Capture the cell that displays the provided text and extract its [X, Y] central coordinate. 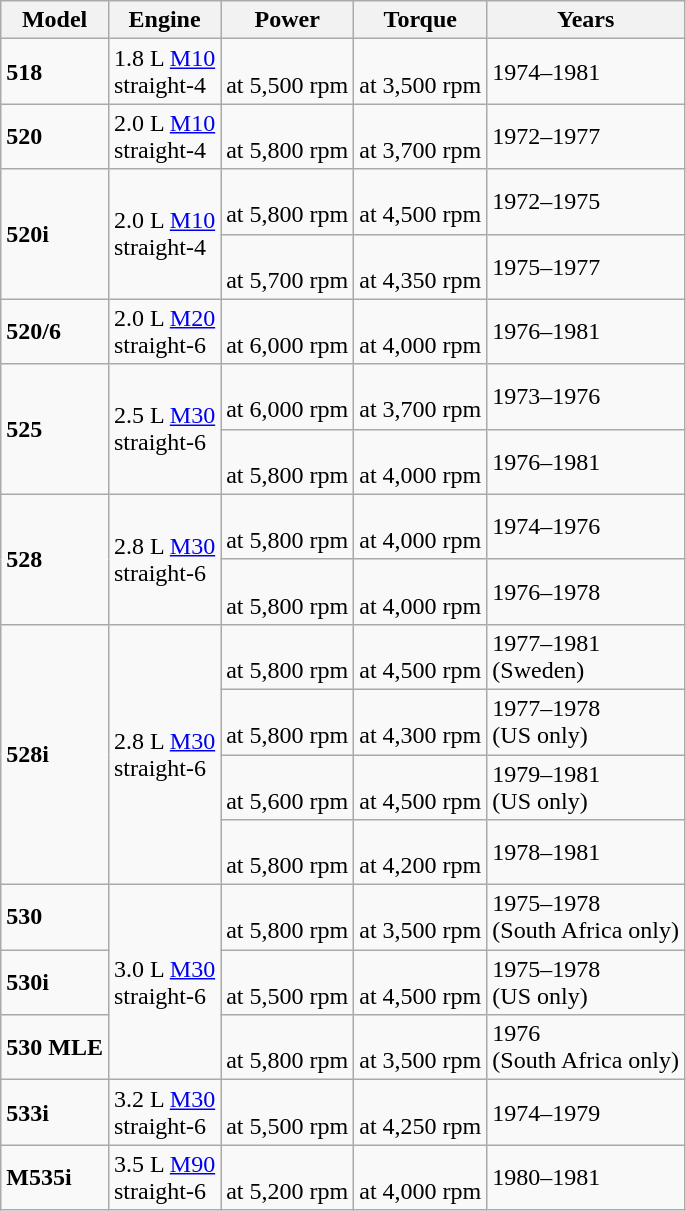
at 4,200 rpm [420, 852]
at 5,700 rpm [288, 266]
at 4,300 rpm [420, 722]
1972–1975 [586, 202]
Years [586, 20]
1974–1976 [586, 526]
at 4,350 rpm [420, 266]
1975–1978 (South Africa only) [586, 918]
530 [55, 918]
3.2 L M30 straight-6 [164, 1112]
520i [55, 234]
518 [55, 72]
at 5,600 rpm [288, 786]
520/6 [55, 332]
at 4,250 rpm [420, 1112]
1978–1981 [586, 852]
1974–1981 [586, 72]
525 [55, 429]
530i [55, 982]
1980–1981 [586, 1178]
1975–1978 (US only) [586, 982]
2.0 L M20 straight-6 [164, 332]
Engine [164, 20]
1972–1977 [586, 136]
Model [55, 20]
1973–1976 [586, 396]
1977–1981 (Sweden) [586, 656]
Power [288, 20]
528 [55, 559]
1976 (South Africa only) [586, 1048]
Torque [420, 20]
3.0 L M30 straight-6 [164, 982]
M535i [55, 1178]
1979–1981 (US only) [586, 786]
1977–1978 (US only) [586, 722]
533i [55, 1112]
1975–1977 [586, 266]
530 MLE [55, 1048]
3.5 L M90 straight-6 [164, 1178]
520 [55, 136]
2.5 L M30 straight-6 [164, 429]
528i [55, 754]
1976–1978 [586, 592]
at 5,200 rpm [288, 1178]
1974–1979 [586, 1112]
1.8 L M10 straight-4 [164, 72]
